Return [X, Y] of the center of cell containing provided text 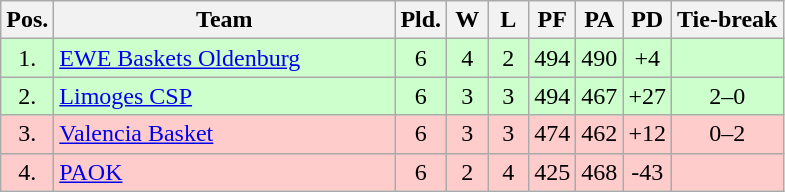
Tie-break [727, 20]
-43 [648, 172]
468 [600, 172]
2–0 [727, 96]
Limoges CSP [224, 96]
490 [600, 58]
467 [600, 96]
EWE Baskets Oldenburg [224, 58]
0–2 [727, 134]
Pos. [28, 20]
+12 [648, 134]
PF [552, 20]
Pld. [421, 20]
4. [28, 172]
474 [552, 134]
PA [600, 20]
L [508, 20]
1. [28, 58]
+4 [648, 58]
2. [28, 96]
+27 [648, 96]
W [468, 20]
PD [648, 20]
Team [224, 20]
425 [552, 172]
3. [28, 134]
PAOK [224, 172]
Valencia Basket [224, 134]
462 [600, 134]
